Capture the cell that displays the provided text and extract its [X, Y] central coordinate. 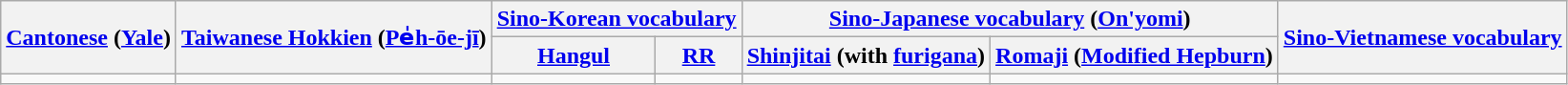
Hangul [574, 55]
Sino-Vietnamese vocabulary [1422, 37]
Cantonese (Yale) [89, 37]
RR [699, 55]
Sino-Japanese vocabulary (On'yomi) [1010, 19]
Shinjitai (with furigana) [866, 55]
Taiwanese Hokkien (Pe̍h-ōe-jī) [334, 37]
Romaji (Modified Hepburn) [1135, 55]
Sino-Korean vocabulary [617, 19]
